For the text-containing cell, return its midpoint in [x, y] coordinate format. 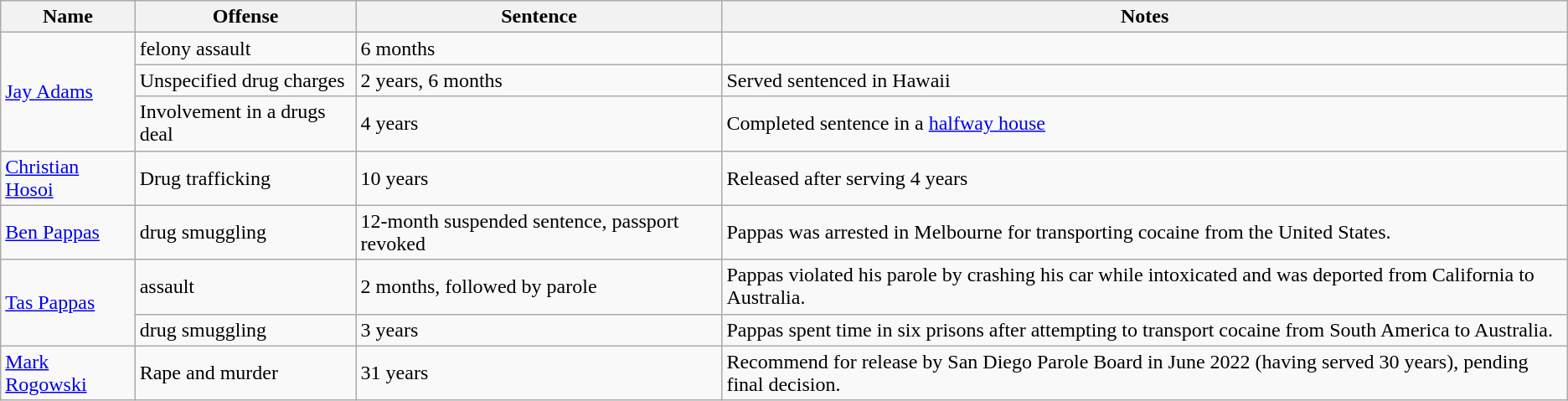
Pappas spent time in six prisons after attempting to transport cocaine from South America to Australia. [1144, 330]
Served sentenced in Hawaii [1144, 80]
Jay Adams [68, 92]
Offense [245, 17]
Name [68, 17]
Unspecified drug charges [245, 80]
assault [245, 286]
Recommend for release by San Diego Parole Board in June 2022 (having served 30 years), pending final decision. [1144, 373]
felony assault [245, 49]
12-month suspended sentence, passport revoked [539, 233]
2 months, followed by parole [539, 286]
Released after serving 4 years [1144, 177]
Ben Pappas [68, 233]
10 years [539, 177]
2 years, 6 months [539, 80]
31 years [539, 373]
Christian Hosoi [68, 177]
Completed sentence in a halfway house [1144, 124]
Rape and murder [245, 373]
Mark Rogowski [68, 373]
Pappas was arrested in Melbourne for transporting cocaine from the United States. [1144, 233]
Involvement in a drugs deal [245, 124]
Sentence [539, 17]
3 years [539, 330]
Tas Pappas [68, 303]
4 years [539, 124]
Pappas violated his parole by crashing his car while intoxicated and was deported from California to Australia. [1144, 286]
Drug trafficking [245, 177]
Notes [1144, 17]
6 months [539, 49]
